For the text-containing cell, return its midpoint in [x, y] coordinate format. 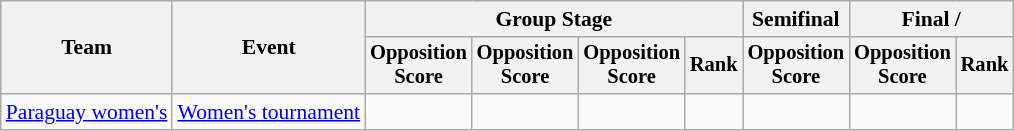
Group Stage [554, 19]
Team [87, 48]
Paraguay women's [87, 112]
Semifinal [796, 19]
Event [268, 48]
Final / [931, 19]
Women's tournament [268, 112]
